Search for the cell housing the specified text and yield its (x, y) center coordinate. 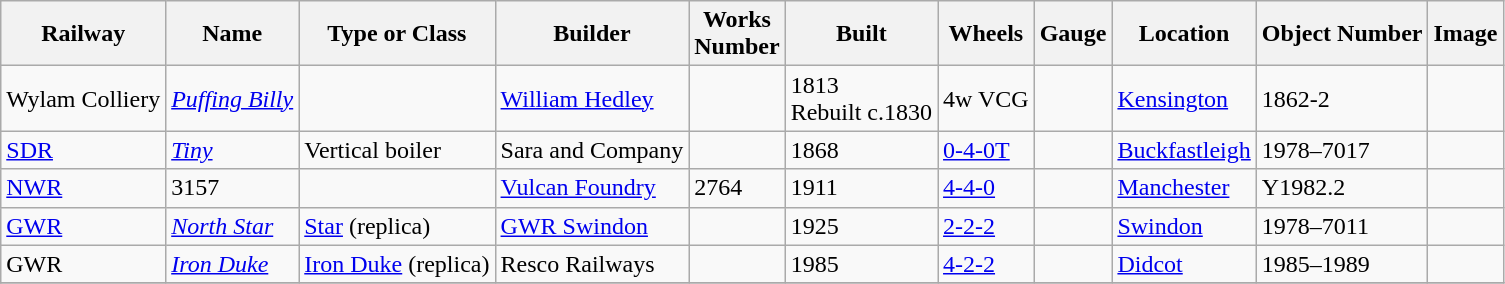
Kensington (1184, 98)
3157 (232, 188)
Tiny (232, 150)
Image (1466, 34)
Builder (592, 34)
Gauge (1073, 34)
0-4-0T (986, 150)
Object Number (1342, 34)
GWR Swindon (592, 226)
Type or Class (397, 34)
North Star (232, 226)
Y1982.2 (1342, 188)
Built (861, 34)
Didcot (1184, 264)
4w VCG (986, 98)
Railway (84, 34)
Manchester (1184, 188)
Name (232, 34)
2764 (737, 188)
WorksNumber (737, 34)
1985–1989 (1342, 264)
1978–7011 (1342, 226)
1868 (861, 150)
SDR (84, 150)
Wylam Colliery (84, 98)
Vulcan Foundry (592, 188)
1813Rebuilt c.1830 (861, 98)
1911 (861, 188)
Resco Railways (592, 264)
Iron Duke (232, 264)
4-2-2 (986, 264)
1978–7017 (1342, 150)
Swindon (1184, 226)
1985 (861, 264)
4-4-0 (986, 188)
2-2-2 (986, 226)
1862-2 (1342, 98)
Sara and Company (592, 150)
Wheels (986, 34)
Buckfastleigh (1184, 150)
1925 (861, 226)
Vertical boiler (397, 150)
Star (replica) (397, 226)
William Hedley (592, 98)
Puffing Billy (232, 98)
Iron Duke (replica) (397, 264)
Location (1184, 34)
NWR (84, 188)
